Search for the cell housing the specified text and yield its [x, y] center coordinate. 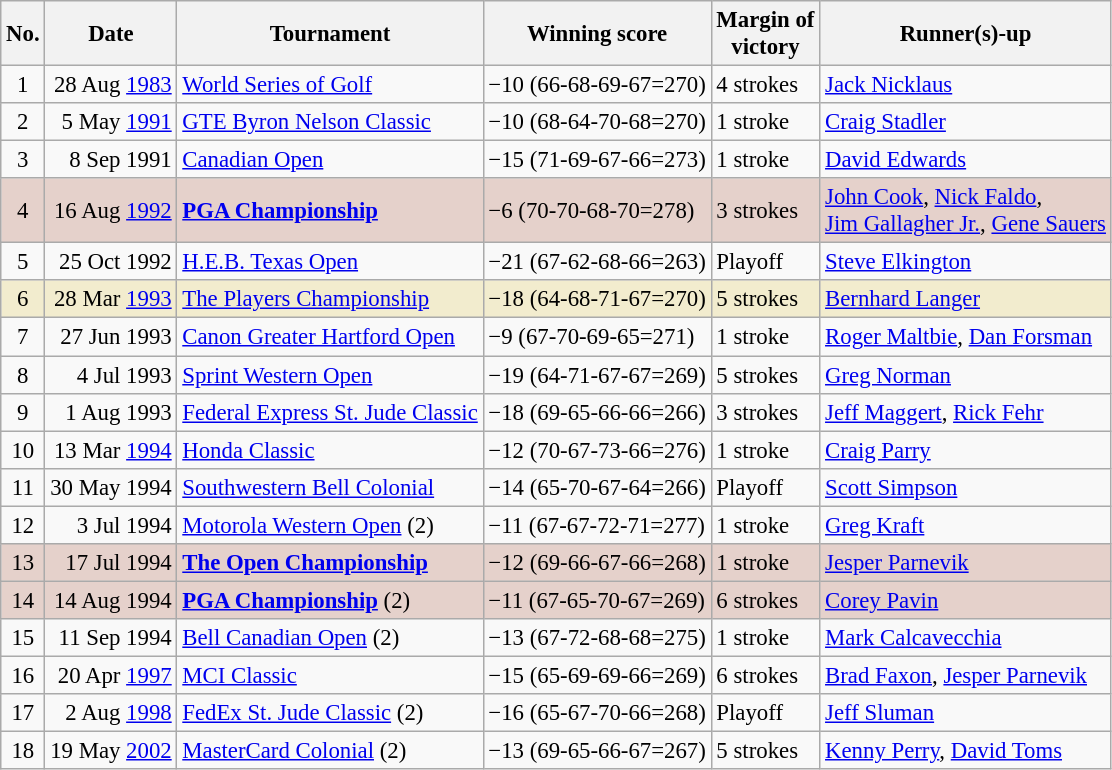
Jesper Parnevik [966, 563]
−11 (67-65-70-67=269) [597, 600]
MasterCard Colonial (2) [330, 751]
14 Aug 1994 [111, 600]
10 [23, 450]
Jack Nicklaus [966, 85]
1 Aug 1993 [111, 412]
No. [23, 34]
8 [23, 375]
Craig Parry [966, 450]
Margin ofvictory [766, 34]
−18 (64-68-71-67=270) [597, 299]
28 Mar 1993 [111, 299]
Canon Greater Hartford Open [330, 337]
−11 (67-67-72-71=277) [597, 525]
The Open Championship [330, 563]
Jeff Sluman [966, 713]
11 [23, 487]
Federal Express St. Jude Classic [330, 412]
Honda Classic [330, 450]
15 [23, 638]
−15 (65-69-69-66=269) [597, 675]
−14 (65-70-67-64=266) [597, 487]
17 Jul 1994 [111, 563]
Craig Stadler [966, 122]
Steve Elkington [966, 262]
27 Jun 1993 [111, 337]
GTE Byron Nelson Classic [330, 122]
25 Oct 1992 [111, 262]
Greg Kraft [966, 525]
MCI Classic [330, 675]
Mark Calcavecchia [966, 638]
13 [23, 563]
−10 (66-68-69-67=270) [597, 85]
2 [23, 122]
−6 (70-70-68-70=278) [597, 210]
5 [23, 262]
Kenny Perry, David Toms [966, 751]
FedEx St. Jude Classic (2) [330, 713]
30 May 1994 [111, 487]
Sprint Western Open [330, 375]
−16 (65-67-70-66=268) [597, 713]
Bell Canadian Open (2) [330, 638]
16 [23, 675]
28 Aug 1983 [111, 85]
17 [23, 713]
20 Apr 1997 [111, 675]
−15 (71-69-67-66=273) [597, 160]
Winning score [597, 34]
−13 (69-65-66-67=267) [597, 751]
9 [23, 412]
PGA Championship [330, 210]
Date [111, 34]
Bernhard Langer [966, 299]
2 Aug 1998 [111, 713]
Corey Pavin [966, 600]
−10 (68-64-70-68=270) [597, 122]
−13 (67-72-68-68=275) [597, 638]
1 [23, 85]
Motorola Western Open (2) [330, 525]
Roger Maltbie, Dan Forsman [966, 337]
John Cook, Nick Faldo, Jim Gallagher Jr., Gene Sauers [966, 210]
−18 (69-65-66-66=266) [597, 412]
Greg Norman [966, 375]
16 Aug 1992 [111, 210]
−21 (67-62-68-66=263) [597, 262]
3 [23, 160]
19 May 2002 [111, 751]
Scott Simpson [966, 487]
Tournament [330, 34]
Southwestern Bell Colonial [330, 487]
−12 (69-66-67-66=268) [597, 563]
8 Sep 1991 [111, 160]
The Players Championship [330, 299]
13 Mar 1994 [111, 450]
PGA Championship (2) [330, 600]
Brad Faxon, Jesper Parnevik [966, 675]
4 Jul 1993 [111, 375]
3 Jul 1994 [111, 525]
World Series of Golf [330, 85]
David Edwards [966, 160]
4 [23, 210]
5 May 1991 [111, 122]
H.E.B. Texas Open [330, 262]
4 strokes [766, 85]
Jeff Maggert, Rick Fehr [966, 412]
Runner(s)-up [966, 34]
14 [23, 600]
12 [23, 525]
18 [23, 751]
6 [23, 299]
−12 (70-67-73-66=276) [597, 450]
11 Sep 1994 [111, 638]
−19 (64-71-67-67=269) [597, 375]
Canadian Open [330, 160]
7 [23, 337]
−9 (67-70-69-65=271) [597, 337]
